Locate the cell with the specified text and output its (X, Y) center coordinate. 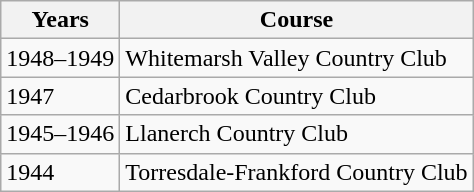
Years (60, 20)
Whitemarsh Valley Country Club (296, 58)
1945–1946 (60, 134)
Torresdale-Frankford Country Club (296, 172)
1947 (60, 96)
Cedarbrook Country Club (296, 96)
Course (296, 20)
1948–1949 (60, 58)
1944 (60, 172)
Llanerch Country Club (296, 134)
